Determine the (x, y) coordinate at the center of the cell enclosing the given text.  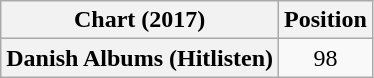
Chart (2017) (140, 20)
98 (326, 58)
Position (326, 20)
Danish Albums (Hitlisten) (140, 58)
